Return the [x, y] coordinate for the center point of the cell that contains the specified text.  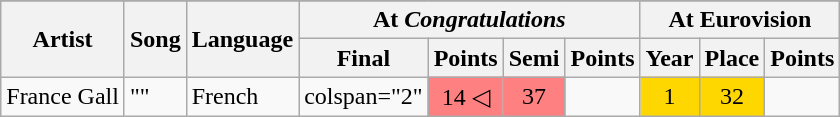
Language [242, 39]
Artist [63, 39]
colspan="2" [364, 97]
At Eurovision [740, 20]
At Congratulations [470, 20]
"" [155, 97]
Final [364, 58]
37 [534, 97]
14 ◁ [466, 97]
Song [155, 39]
Year [670, 58]
Place [732, 58]
1 [670, 97]
France Gall [63, 97]
French [242, 97]
32 [732, 97]
Semi [534, 58]
